Detect which cell encompasses the target text, then output its [X, Y] center coordinate. 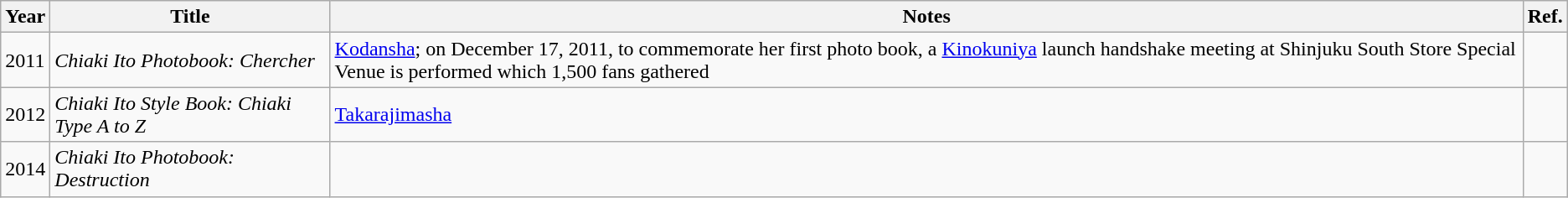
Year [25, 17]
Notes [926, 17]
Ref. [1545, 17]
Chiaki Ito Photobook: Chercher [190, 60]
Takarajimasha [926, 114]
Chiaki Ito Photobook: Destruction [190, 169]
2014 [25, 169]
Chiaki Ito Style Book: Chiaki Type A to Z [190, 114]
Title [190, 17]
2012 [25, 114]
2011 [25, 60]
